From the cell containing the given text, extract its center point as [x, y] coordinate. 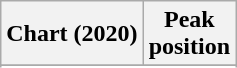
Chart (2020) [72, 34]
Peakposition [189, 34]
